For the text-containing cell, return its midpoint in (x, y) coordinate format. 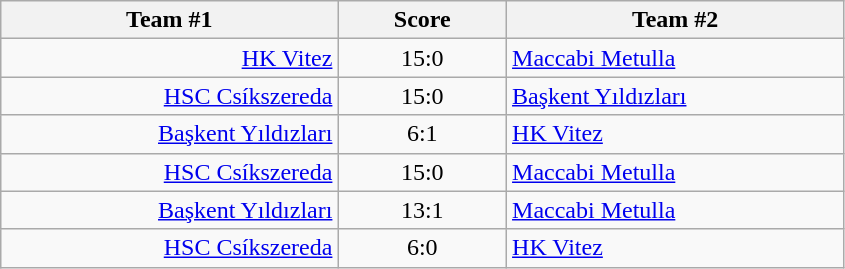
Team #1 (170, 20)
13:1 (422, 210)
Score (422, 20)
Team #2 (676, 20)
6:0 (422, 248)
6:1 (422, 134)
